Return [X, Y] of the center of cell containing provided text 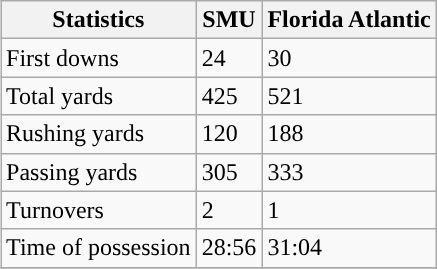
425 [229, 96]
Total yards [99, 96]
First downs [99, 58]
1 [349, 210]
30 [349, 58]
2 [229, 210]
31:04 [349, 248]
SMU [229, 20]
305 [229, 172]
Passing yards [99, 172]
24 [229, 58]
188 [349, 134]
120 [229, 134]
28:56 [229, 248]
Florida Atlantic [349, 20]
Rushing yards [99, 134]
Time of possession [99, 248]
Statistics [99, 20]
Turnovers [99, 210]
333 [349, 172]
521 [349, 96]
